Detect which cell encompasses the target text, then output its [x, y] center coordinate. 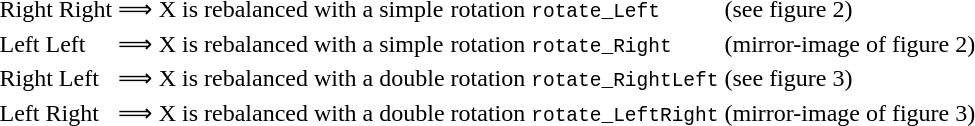
rotation rotate_Right [584, 44]
double [412, 78]
simple [412, 44]
rotation rotate_RightLeft [584, 78]
